Return the [X, Y] coordinate for the center point of the cell that contains the specified text.  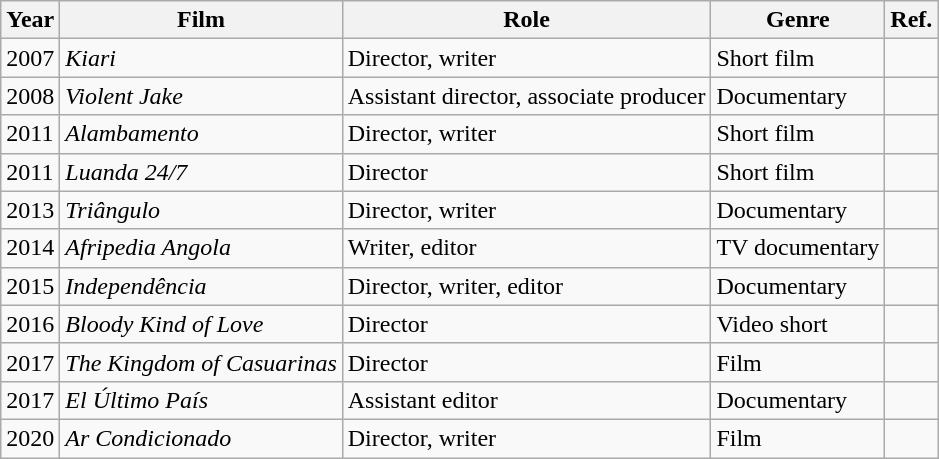
Independência [201, 286]
El Último País [201, 400]
2016 [30, 324]
The Kingdom of Casuarinas [201, 362]
2020 [30, 438]
Year [30, 20]
2007 [30, 58]
Alambamento [201, 134]
2013 [30, 210]
Luanda 24/7 [201, 172]
Assistant director, associate producer [526, 96]
Violent Jake [201, 96]
2014 [30, 248]
Video short [798, 324]
Afripedia Angola [201, 248]
Ref. [912, 20]
Assistant editor [526, 400]
Director, writer, editor [526, 286]
Writer, editor [526, 248]
2015 [30, 286]
2008 [30, 96]
Genre [798, 20]
Triângulo [201, 210]
Kiari [201, 58]
Role [526, 20]
Bloody Kind of Love [201, 324]
TV documentary [798, 248]
Ar Condicionado [201, 438]
